Provide the [X, Y] coordinate of the cell's center where the given text is located.  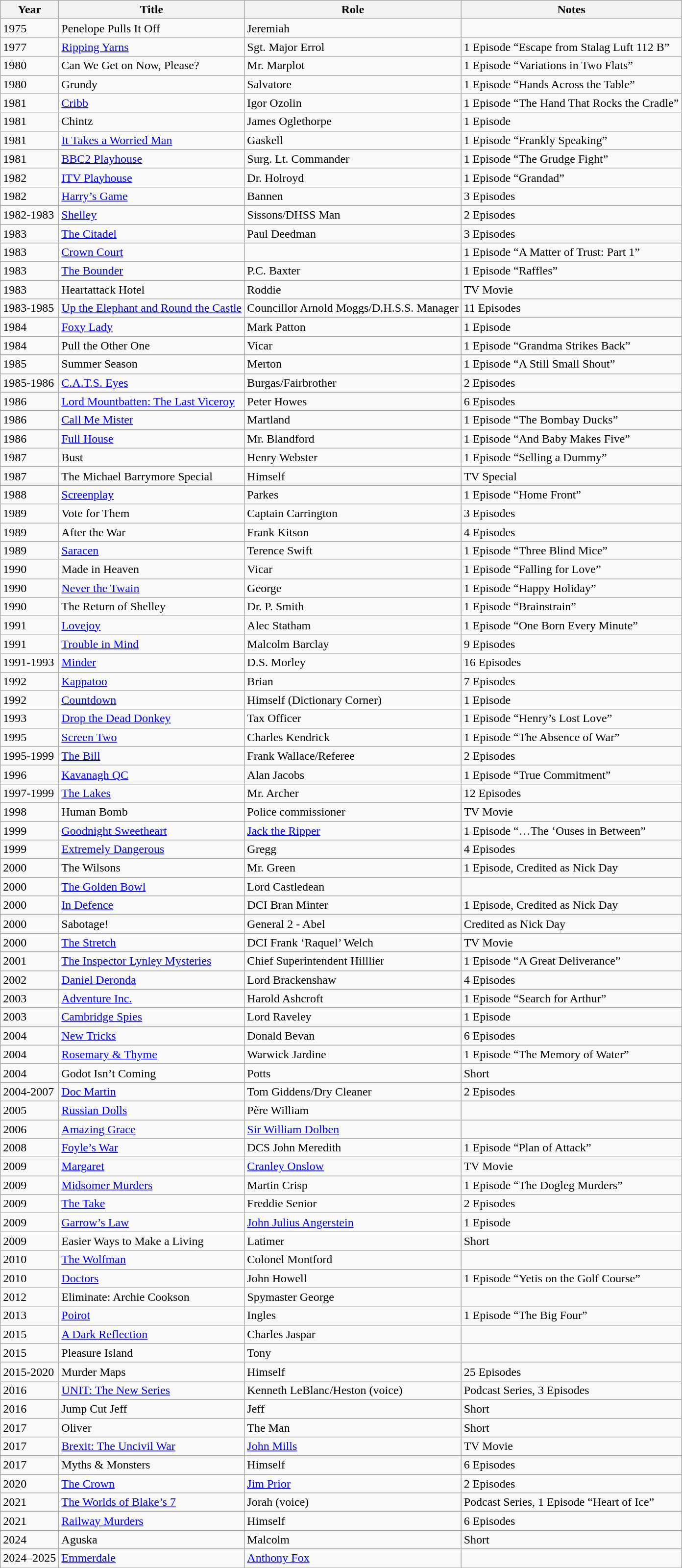
2015-2020 [29, 1371]
Heartattack Hotel [152, 290]
1 Episode “The Bombay Ducks” [571, 420]
Tax Officer [353, 719]
2020 [29, 1484]
C.A.T.S. Eyes [152, 383]
Never the Twain [152, 588]
Penelope Pulls It Off [152, 28]
Screen Two [152, 737]
2006 [29, 1129]
Human Bomb [152, 812]
Gregg [353, 849]
Doctors [152, 1278]
Adventure Inc. [152, 998]
The Bill [152, 756]
Myths & Monsters [152, 1465]
Saracen [152, 551]
Gaskell [353, 140]
1 Episode “Happy Holiday” [571, 588]
Merton [353, 364]
The Crown [152, 1484]
DCI Frank ‘Raquel’ Welch [353, 943]
Chintz [152, 122]
Sabotage! [152, 924]
Harold Ashcroft [353, 998]
Margaret [152, 1167]
Podcast Series, 1 Episode “Heart of Ice” [571, 1502]
Pull the Other One [152, 346]
Godot Isn’t Coming [152, 1073]
Shelley [152, 215]
Crown Court [152, 252]
Ingles [353, 1316]
Mark Patton [353, 327]
1975 [29, 28]
New Tricks [152, 1036]
1 Episode “Search for Arthur” [571, 998]
The Wolfman [152, 1260]
Henry Webster [353, 457]
1985 [29, 364]
Police commissioner [353, 812]
Lord Raveley [353, 1017]
Mr. Archer [353, 793]
Donald Bevan [353, 1036]
The Take [152, 1204]
Kenneth LeBlanc/Heston (voice) [353, 1390]
Sir William Dolben [353, 1129]
2008 [29, 1148]
Doc Martin [152, 1092]
1 Episode “Home Front” [571, 495]
1 Episode “A Matter of Trust: Part 1” [571, 252]
Père William [353, 1110]
Surg. Lt. Commander [353, 159]
The Michael Barrymore Special [152, 476]
2024 [29, 1540]
Goodnight Sweetheart [152, 831]
Jim Prior [353, 1484]
1991-1993 [29, 663]
Murder Maps [152, 1371]
The Bounder [152, 271]
1 Episode “One Born Every Minute” [571, 625]
Year [29, 10]
P.C. Baxter [353, 271]
Minder [152, 663]
1 Episode “Grandma Strikes Back” [571, 346]
Bust [152, 457]
George [353, 588]
1983-1985 [29, 308]
1998 [29, 812]
1 Episode “Raffles” [571, 271]
Up the Elephant and Round the Castle [152, 308]
2013 [29, 1316]
Notes [571, 10]
Countdown [152, 700]
Title [152, 10]
Potts [353, 1073]
Drop the Dead Donkey [152, 719]
1 Episode “And Baby Makes Five” [571, 439]
Charles Kendrick [353, 737]
Colonel Montford [353, 1260]
Pleasure Island [152, 1353]
Anthony Fox [353, 1558]
1977 [29, 47]
Role [353, 10]
It Takes a Worried Man [152, 140]
Charles Jaspar [353, 1334]
Railway Murders [152, 1521]
Can We Get on Now, Please? [152, 66]
2012 [29, 1297]
Jack the Ripper [353, 831]
DCS John Meredith [353, 1148]
1995 [29, 737]
Mr. Blandford [353, 439]
Tony [353, 1353]
Podcast Series, 3 Episodes [571, 1390]
Lovejoy [152, 625]
Kappatoo [152, 681]
Alan Jacobs [353, 774]
1 Episode “Falling for Love” [571, 570]
1988 [29, 495]
2001 [29, 961]
TV Special [571, 476]
1 Episode “The Memory of Water” [571, 1054]
In Defence [152, 905]
Cribb [152, 103]
1 Episode “Grandad” [571, 177]
1995-1999 [29, 756]
Eliminate: Archie Cookson [152, 1297]
Salvatore [353, 84]
Warwick Jardine [353, 1054]
Emmerdale [152, 1558]
2004-2007 [29, 1092]
Himself (Dictionary Corner) [353, 700]
The Citadel [152, 234]
1 Episode “Hands Across the Table” [571, 84]
Malcolm [353, 1540]
1 Episode “A Still Small Shout” [571, 364]
The Worlds of Blake’s 7 [152, 1502]
Freddie Senior [353, 1204]
Jump Cut Jeff [152, 1409]
1 Episode “Frankly Speaking” [571, 140]
Tom Giddens/Dry Cleaner [353, 1092]
1997-1999 [29, 793]
Dr. Holroyd [353, 177]
1 Episode “…The ‘Ouses in Between” [571, 831]
The Man [353, 1428]
General 2 - Abel [353, 924]
Spymaster George [353, 1297]
1 Episode “Plan of Attack” [571, 1148]
1 Episode “A Great Deliverance” [571, 961]
Martin Crisp [353, 1185]
James Oglethorpe [353, 122]
Cranley Onslow [353, 1167]
1 Episode “The Grudge Fight” [571, 159]
Sgt. Major Errol [353, 47]
Kavanagh QC [152, 774]
Summer Season [152, 364]
Midsomer Murders [152, 1185]
Brian [353, 681]
The Inspector Lynley Mysteries [152, 961]
Jorah (voice) [353, 1502]
11 Episodes [571, 308]
1 Episode “The Big Four” [571, 1316]
9 Episodes [571, 644]
Trouble in Mind [152, 644]
Lord Mountbatten: The Last Viceroy [152, 401]
John Julius Angerstein [353, 1222]
Screenplay [152, 495]
Alec Statham [353, 625]
12 Episodes [571, 793]
Captain Carrington [353, 513]
Terence Swift [353, 551]
John Mills [353, 1446]
DCI Bran Minter [353, 905]
Frank Kitson [353, 532]
John Howell [353, 1278]
1 Episode “Three Blind Mice” [571, 551]
Easier Ways to Make a Living [152, 1241]
1 Episode “Henry’s Lost Love” [571, 719]
2005 [29, 1110]
16 Episodes [571, 663]
Malcolm Barclay [353, 644]
25 Episodes [571, 1371]
Latimer [353, 1241]
1 Episode “Selling a Dummy” [571, 457]
Roddie [353, 290]
Bannen [353, 196]
D.S. Morley [353, 663]
Foxy Lady [152, 327]
Aguska [152, 1540]
Cambridge Spies [152, 1017]
Made in Heaven [152, 570]
Paul Deedman [353, 234]
Parkes [353, 495]
1996 [29, 774]
1 Episode “The Dogleg Murders” [571, 1185]
UNIT: The New Series [152, 1390]
ITV Playhouse [152, 177]
Ripping Yarns [152, 47]
Call Me Mister [152, 420]
Lord Castledean [353, 887]
The Return of Shelley [152, 607]
BBC2 Playhouse [152, 159]
Vote for Them [152, 513]
2024–2025 [29, 1558]
Grundy [152, 84]
Poirot [152, 1316]
Chief Superintendent Hilllier [353, 961]
1 Episode “Brainstrain” [571, 607]
Burgas/Fairbrother [353, 383]
Amazing Grace [152, 1129]
Dr. P. Smith [353, 607]
1 Episode “The Hand That Rocks the Cradle” [571, 103]
Garrow’s Law [152, 1222]
Councillor Arnold Moggs/D.H.S.S. Manager [353, 308]
Frank Wallace/Referee [353, 756]
Credited as Nick Day [571, 924]
7 Episodes [571, 681]
Mr. Green [353, 868]
Extremely Dangerous [152, 849]
The Golden Bowl [152, 887]
1985-1986 [29, 383]
Igor Ozolin [353, 103]
Jeff [353, 1409]
The Wilsons [152, 868]
Martland [353, 420]
Sissons/DHSS Man [353, 215]
Rosemary & Thyme [152, 1054]
Foyle’s War [152, 1148]
2002 [29, 980]
1 Episode “Yetis on the Golf Course” [571, 1278]
Full House [152, 439]
Jeremiah [353, 28]
After the War [152, 532]
Brexit: The Uncivil War [152, 1446]
1993 [29, 719]
1 Episode “The Absence of War” [571, 737]
Peter Howes [353, 401]
Oliver [152, 1428]
Mr. Marplot [353, 66]
The Lakes [152, 793]
Harry’s Game [152, 196]
1 Episode “Variations in Two Flats” [571, 66]
Russian Dolls [152, 1110]
Lord Brackenshaw [353, 980]
1 Episode “Escape from Stalag Luft 112 B” [571, 47]
1 Episode “True Commitment” [571, 774]
Daniel Deronda [152, 980]
A Dark Reflection [152, 1334]
1982-1983 [29, 215]
The Stretch [152, 943]
